Scan for the cell matching the given text and deliver its (x, y) coordinate at center. 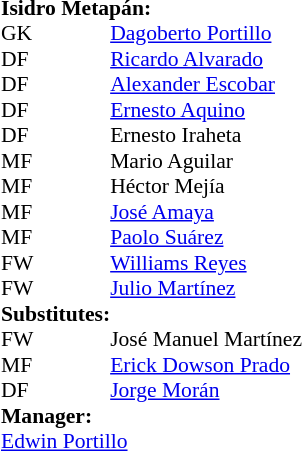
GK (28, 33)
Mario Aguilar (206, 161)
Substitutes: (56, 314)
Alexander Escobar (206, 85)
Julio Martínez (206, 289)
Ernesto Iraheta (206, 135)
José Amaya (206, 212)
José Manuel Martínez (206, 339)
Paolo Suárez (206, 237)
Manager: (152, 416)
Ernesto Aquino (206, 110)
Ricardo Alvarado (206, 59)
Erick Dowson Prado (206, 365)
Jorge Morán (206, 391)
Dagoberto Portillo (206, 33)
Héctor Mejía (206, 187)
Williams Reyes (206, 263)
